Find where the given text appears and provide that cell's center as (x, y) coordinate. 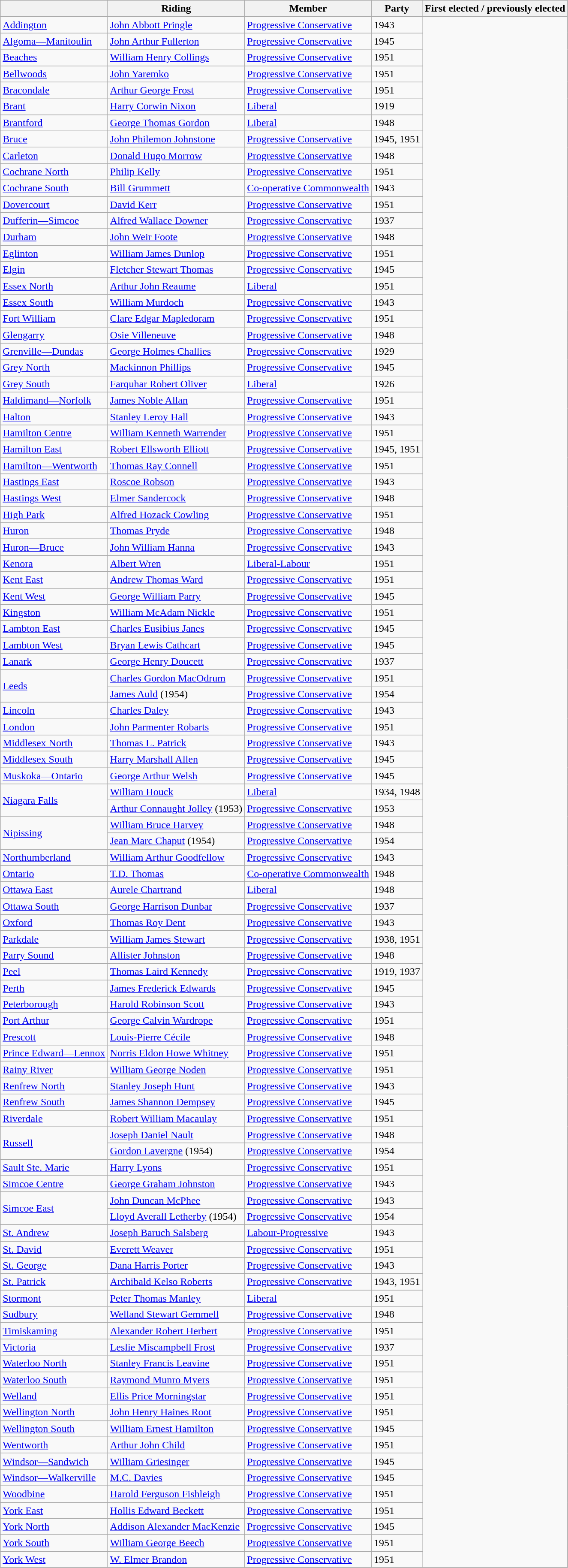
St. George (54, 1266)
John Philemon Johnstone (176, 139)
Lambton West (54, 645)
St. Andrew (54, 1233)
William Kenneth Warrender (176, 433)
1934, 1948 (397, 792)
Bill Grummett (176, 188)
York West (54, 1559)
Osie Villeneuve (176, 335)
Lloyd Averall Letherby (1954) (176, 1216)
Harold Robinson Scott (176, 1004)
Beaches (54, 57)
Arthur George Frost (176, 90)
Oxford (54, 923)
Nipissing (54, 833)
Ottawa South (54, 906)
York North (54, 1527)
George William Parry (176, 596)
Port Arthur (54, 1021)
Waterloo North (54, 1363)
Jean Marc Chaput (1954) (176, 841)
Essex South (54, 302)
Halton (54, 416)
Thomas Laird Kennedy (176, 971)
Robert William Macaulay (176, 1119)
Member (308, 9)
Charles Gordon MacOdrum (176, 678)
1938, 1951 (397, 939)
Lanark (54, 661)
Wellington South (54, 1429)
Stanley Francis Leavine (176, 1363)
Joseph Baruch Salsberg (176, 1233)
Muskoka—Ontario (54, 776)
Brant (54, 106)
William Arthur Goodfellow (176, 857)
Party (397, 9)
James Auld (1954) (176, 694)
Leslie Miscampbell Frost (176, 1347)
William Murdoch (176, 302)
John Parmenter Robarts (176, 727)
Huron—Bruce (54, 547)
John Weir Foote (176, 237)
Windsor—Walkerville (54, 1478)
Kent East (54, 580)
Clare Edgar Mapledoram (176, 319)
William Houck (176, 792)
Woodbine (54, 1494)
Renfrew South (54, 1102)
Victoria (54, 1347)
Arthur John Reaume (176, 286)
Prescott (54, 1037)
Glengarry (54, 335)
Kingston (54, 612)
Charles Eusibius Janes (176, 629)
Raymond Munro Myers (176, 1380)
Harry Marshall Allen (176, 760)
William McAdam Nickle (176, 612)
John Henry Haines Root (176, 1412)
Alfred Hozack Cowling (176, 515)
Dana Harris Porter (176, 1266)
Ellis Price Morningstar (176, 1396)
York South (54, 1543)
John Abbott Pringle (176, 25)
Windsor—Sandwich (54, 1461)
John William Hanna (176, 547)
William James Stewart (176, 939)
Harold Ferguson Fishleigh (176, 1494)
Alfred Wallace Downer (176, 221)
Robert Ellsworth Elliott (176, 449)
Timiskaming (54, 1331)
Dovercourt (54, 205)
George Arthur Welsh (176, 776)
Sault Ste. Marie (54, 1167)
Harry Lyons (176, 1167)
Grey South (54, 384)
Parkdale (54, 939)
James Shannon Dempsey (176, 1102)
Elmer Sandercock (176, 498)
1919 (397, 106)
Kenora (54, 564)
David Kerr (176, 205)
Riding (176, 9)
Prince Edward—Lennox (54, 1053)
Ottawa East (54, 890)
1953 (397, 808)
Bryan Lewis Cathcart (176, 645)
Carleton (54, 155)
Simcoe East (54, 1208)
Norris Eldon Howe Whitney (176, 1053)
First elected / previously elected (496, 9)
1943, 1951 (397, 1282)
Wellington North (54, 1412)
George Calvin Wardrope (176, 1021)
Northumberland (54, 857)
James Frederick Edwards (176, 988)
Charles Daley (176, 710)
Aurele Chartrand (176, 890)
Cochrane South (54, 188)
Algoma—Manitoulin (54, 41)
Albert Wren (176, 564)
Hastings West (54, 498)
1919, 1937 (397, 971)
Grey North (54, 368)
Renfrew North (54, 1086)
George Holmes Challies (176, 351)
W. Elmer Brandon (176, 1559)
Farquhar Robert Oliver (176, 384)
Elgin (54, 270)
St. Patrick (54, 1282)
Andrew Thomas Ward (176, 580)
York East (54, 1510)
George Thomas Gordon (176, 123)
William James Dunlop (176, 253)
Addison Alexander MacKenzie (176, 1527)
Gordon Lavergne (1954) (176, 1151)
Hamilton Centre (54, 433)
Arthur John Child (176, 1445)
Joseph Daniel Nault (176, 1135)
William Griesinger (176, 1461)
Grenville—Dundas (54, 351)
Roscoe Robson (176, 482)
Arthur Connaught Jolley (1953) (176, 808)
Peel (54, 971)
William Henry Collings (176, 57)
Middlesex South (54, 760)
Archibald Kelso Roberts (176, 1282)
Mackinnon Phillips (176, 368)
Russell (54, 1143)
Middlesex North (54, 743)
Huron (54, 531)
Perth (54, 988)
Peter Thomas Manley (176, 1298)
Liberal-Labour (308, 564)
Hamilton East (54, 449)
Sudbury (54, 1315)
Lincoln (54, 710)
Cochrane North (54, 172)
Bellwoods (54, 74)
High Park (54, 515)
William George Noden (176, 1070)
Niagara Falls (54, 800)
Brantford (54, 123)
Thomas L. Patrick (176, 743)
George Henry Doucett (176, 661)
1929 (397, 351)
Rainy River (54, 1070)
Wentworth (54, 1445)
Haldimand—Norfolk (54, 400)
Peterborough (54, 1004)
Thomas Ray Connell (176, 465)
Kent West (54, 596)
Bruce (54, 139)
Stanley Joseph Hunt (176, 1086)
George Harrison Dunbar (176, 906)
Simcoe Centre (54, 1184)
Hollis Edward Beckett (176, 1510)
Ontario (54, 874)
Allister Johnston (176, 955)
Essex North (54, 286)
James Noble Allan (176, 400)
Eglinton (54, 253)
Donald Hugo Morrow (176, 155)
T.D. Thomas (176, 874)
John Duncan McPhee (176, 1200)
William Bruce Harvey (176, 825)
Louis-Pierre Cécile (176, 1037)
George Graham Johnston (176, 1184)
St. David (54, 1249)
Leeds (54, 686)
Dufferin—Simcoe (54, 221)
Riverdale (54, 1119)
London (54, 727)
Waterloo South (54, 1380)
Stormont (54, 1298)
Philip Kelly (176, 172)
1926 (397, 384)
Bracondale (54, 90)
William George Beech (176, 1543)
Thomas Pryde (176, 531)
Parry Sound (54, 955)
Hastings East (54, 482)
Welland Stewart Gemmell (176, 1315)
John Arthur Fullerton (176, 41)
Labour-Progressive (308, 1233)
Lambton East (54, 629)
M.C. Davies (176, 1478)
Everett Weaver (176, 1249)
Harry Corwin Nixon (176, 106)
Welland (54, 1396)
William Ernest Hamilton (176, 1429)
Addington (54, 25)
John Yaremko (176, 74)
Fletcher Stewart Thomas (176, 270)
Fort William (54, 319)
Stanley Leroy Hall (176, 416)
Durham (54, 237)
Thomas Roy Dent (176, 923)
Hamilton—Wentworth (54, 465)
Alexander Robert Herbert (176, 1331)
